For the text-containing cell, return its midpoint in (x, y) coordinate format. 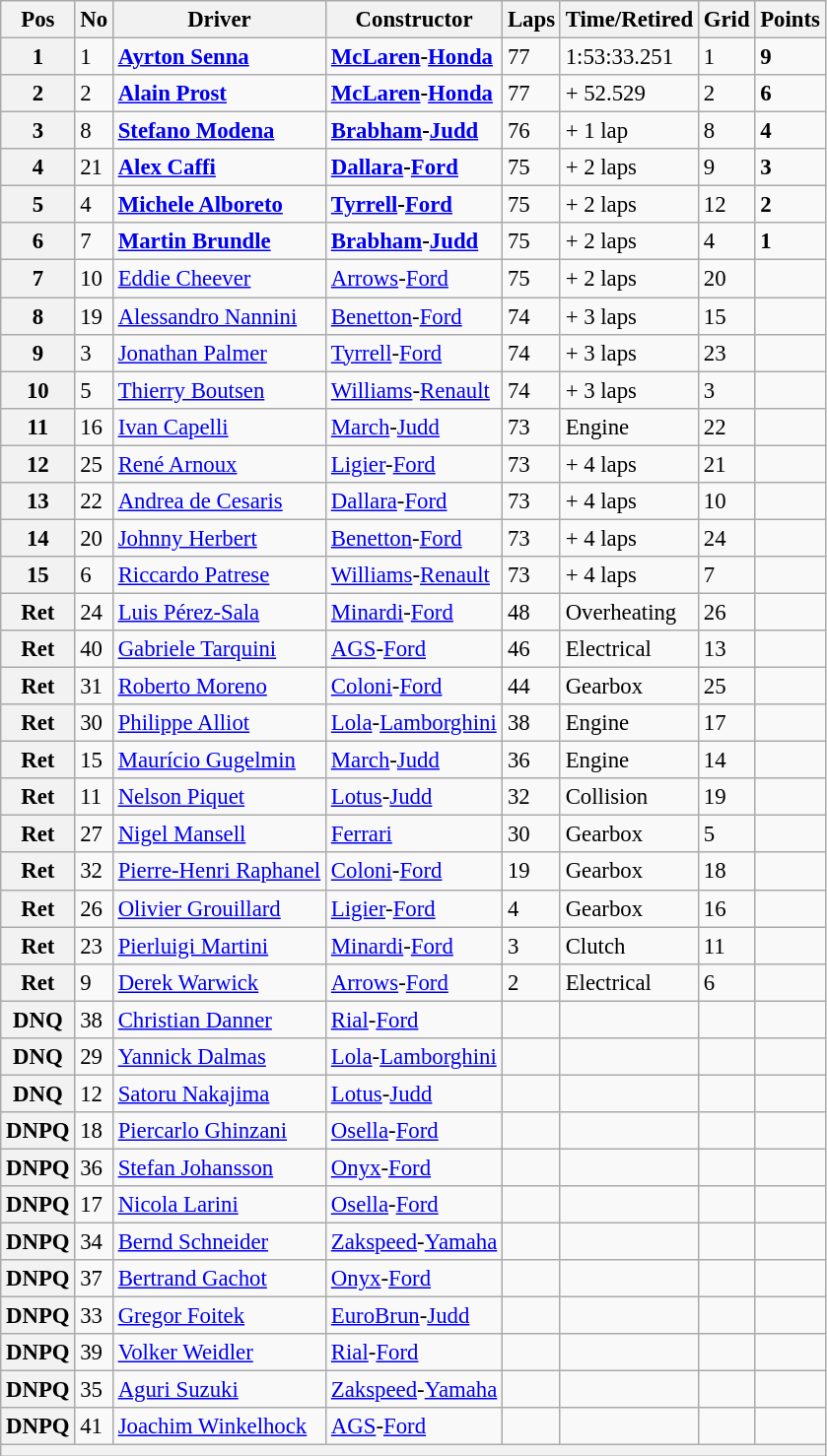
39 (94, 1353)
41 (94, 1427)
46 (532, 649)
Derek Warwick (219, 982)
Alessandro Nannini (219, 316)
Collision (629, 797)
Grid (725, 20)
+ 52.529 (629, 94)
33 (94, 1316)
Ivan Capelli (219, 427)
Piercarlo Ghinzani (219, 1131)
Bernd Schneider (219, 1242)
René Arnoux (219, 464)
76 (532, 131)
Joachim Winkelhock (219, 1427)
Riccardo Patrese (219, 575)
Bertrand Gachot (219, 1279)
31 (94, 687)
40 (94, 649)
Stefan Johansson (219, 1167)
Nigel Mansell (219, 834)
Satoru Nakajima (219, 1093)
Yannick Dalmas (219, 1057)
44 (532, 687)
37 (94, 1279)
Michele Alboreto (219, 205)
Ferrari (414, 834)
Pierre-Henri Raphanel (219, 872)
Maurício Gugelmin (219, 761)
Johnny Herbert (219, 538)
Overheating (629, 612)
No (94, 20)
34 (94, 1242)
29 (94, 1057)
Jonathan Palmer (219, 353)
Luis Pérez-Sala (219, 612)
48 (532, 612)
27 (94, 834)
Eddie Cheever (219, 279)
Alain Prost (219, 94)
Alex Caffi (219, 167)
Roberto Moreno (219, 687)
Pierluigi Martini (219, 946)
Points (791, 20)
1:53:33.251 (629, 57)
Nicola Larini (219, 1205)
35 (94, 1390)
Nelson Piquet (219, 797)
Olivier Grouillard (219, 908)
Laps (532, 20)
Martin Brundle (219, 241)
EuroBrun-Judd (414, 1316)
Andrea de Cesaris (219, 501)
Aguri Suzuki (219, 1390)
+ 1 lap (629, 131)
Pos (37, 20)
Constructor (414, 20)
Christian Danner (219, 1020)
Driver (219, 20)
Time/Retired (629, 20)
Volker Weidler (219, 1353)
Gregor Foitek (219, 1316)
Stefano Modena (219, 131)
Thierry Boutsen (219, 390)
Clutch (629, 946)
Gabriele Tarquini (219, 649)
Philippe Alliot (219, 723)
Ayrton Senna (219, 57)
